Identify which cell holds the provided text, then report its (x, y) central coordinate. 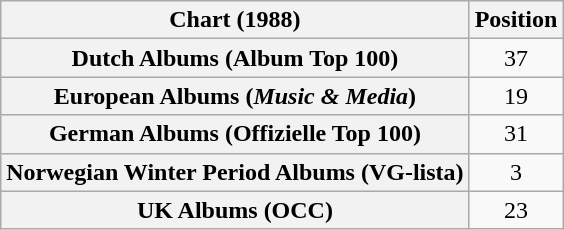
German Albums (Offizielle Top 100) (235, 134)
Dutch Albums (Album Top 100) (235, 58)
Norwegian Winter Period Albums (VG-lista) (235, 172)
31 (516, 134)
European Albums (Music & Media) (235, 96)
Position (516, 20)
3 (516, 172)
19 (516, 96)
23 (516, 210)
Chart (1988) (235, 20)
UK Albums (OCC) (235, 210)
37 (516, 58)
